Provide the [x, y] coordinate of the cell's center where the given text is located.  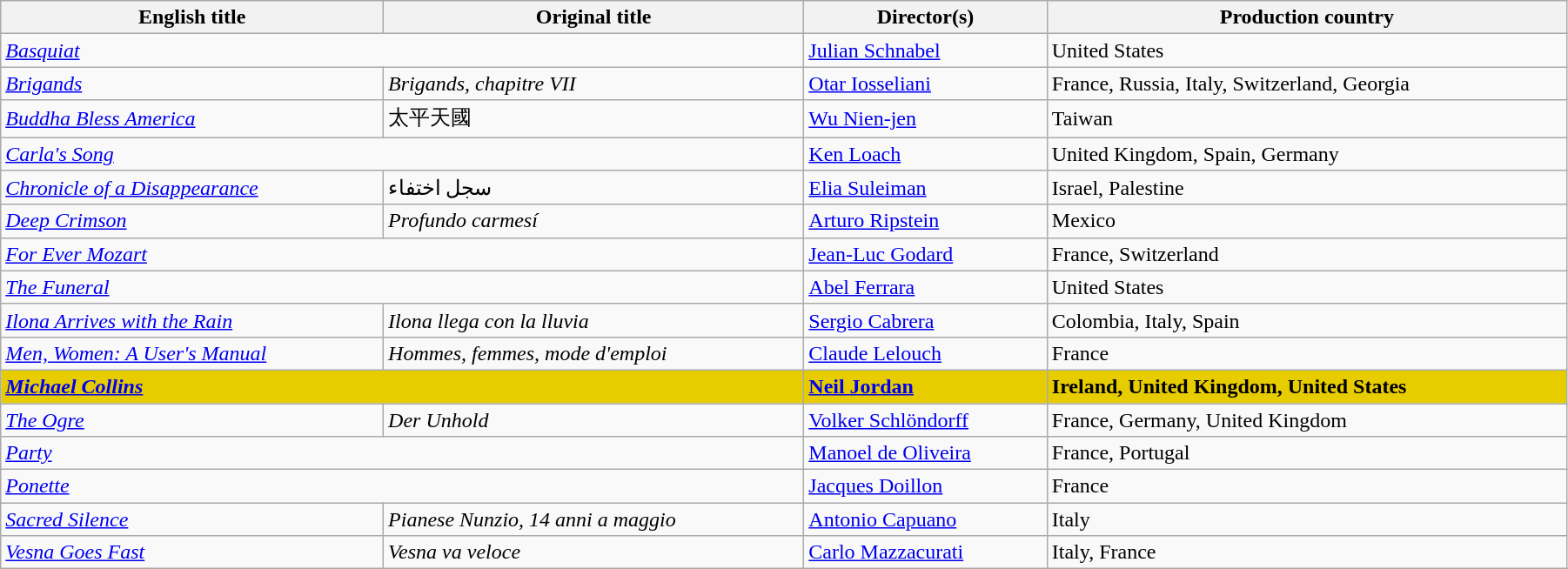
Ireland, United Kingdom, United States [1307, 386]
Antonio Capuano [926, 519]
Neil Jordan [926, 386]
Michael Collins [402, 386]
Wu Nien-jen [926, 118]
Der Unhold [593, 420]
Director(s) [926, 17]
For Ever Mozart [402, 254]
Israel, Palestine [1307, 188]
English title [192, 17]
Otar Iosseliani [926, 84]
France, Switzerland [1307, 254]
Carla's Song [402, 154]
Hommes, femmes, mode d'emploi [593, 353]
Vesna Goes Fast [192, 552]
Abel Ferrara [926, 287]
Original title [593, 17]
Jacques Doillon [926, 486]
太平天國 [593, 118]
Carlo Mazzacurati [926, 552]
Basquiat [402, 50]
Julian Schnabel [926, 50]
Ken Loach [926, 154]
Elia Suleiman [926, 188]
Sacred Silence [192, 519]
Italy [1307, 519]
Production country [1307, 17]
Jean-Luc Godard [926, 254]
Brigands [192, 84]
Chronicle of a Disappearance [192, 188]
France, Germany, United Kingdom [1307, 420]
Claude Lelouch [926, 353]
Manoel de Oliveira [926, 453]
Ilona llega con la lluvia [593, 320]
Vesna va veloce [593, 552]
Brigands, chapitre VII [593, 84]
Mexico [1307, 221]
France, Portugal [1307, 453]
Colombia, Italy, Spain [1307, 320]
Volker Schlöndorff [926, 420]
Arturo Ripstein [926, 221]
Sergio Cabrera [926, 320]
Deep Crimson [192, 221]
Ponette [402, 486]
Taiwan [1307, 118]
The Funeral [402, 287]
Buddha Bless America [192, 118]
Pianese Nunzio, 14 anni a maggio [593, 519]
Italy, France [1307, 552]
Profundo carmesí [593, 221]
Ilona Arrives with the Rain [192, 320]
سجل اختفاء [593, 188]
Party [402, 453]
The Ogre [192, 420]
France, Russia, Italy, Switzerland, Georgia [1307, 84]
Men, Women: A User's Manual [192, 353]
United Kingdom, Spain, Germany [1307, 154]
